Pinpoint the cell where the given text exists, returning its [x, y] midpoint coordinate. 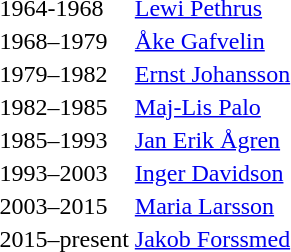
Inger Davidson [212, 173]
Maj-Lis Palo [212, 107]
Maria Larsson [212, 206]
Jan Erik Ågren [212, 140]
Åke Gafvelin [212, 41]
Ernst Johansson [212, 74]
